From the cell containing the given text, extract its center point as (x, y) coordinate. 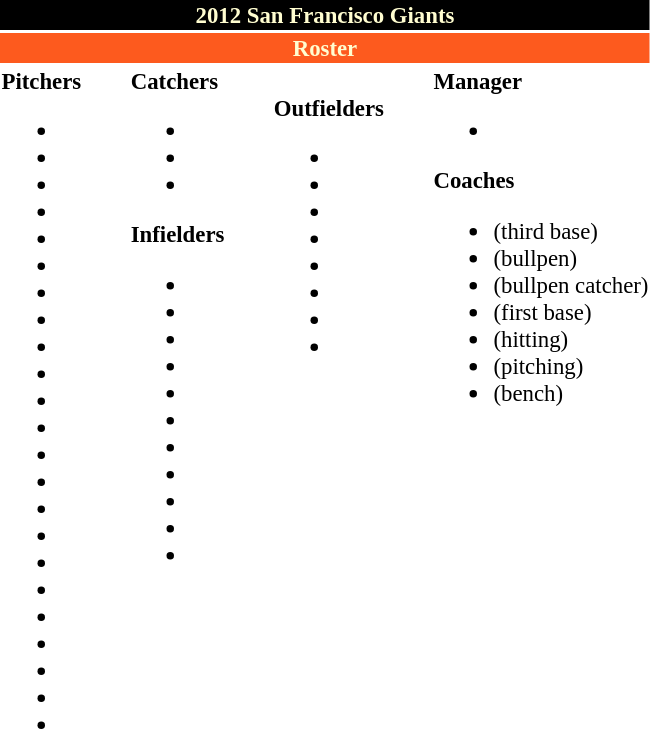
Roster (325, 48)
2012 San Francisco Giants (325, 15)
